Capture the cell that displays the provided text and extract its (X, Y) central coordinate. 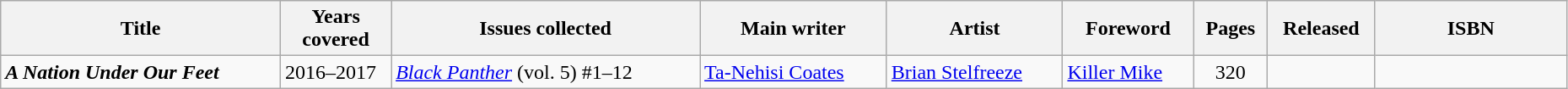
ISBN (1471, 29)
Brian Stelfreeze (975, 72)
320 (1230, 72)
Black Panther (vol. 5) #1–12 (546, 72)
Released (1322, 29)
Foreword (1129, 29)
Ta-Nehisi Coates (794, 72)
Pages (1230, 29)
Years covered (336, 29)
Killer Mike (1129, 72)
Artist (975, 29)
Title (141, 29)
2016–2017 (336, 72)
A Nation Under Our Feet (141, 72)
Main writer (794, 29)
Issues collected (546, 29)
